Extract the [x, y] coordinate from the center of the cell holding the provided text.  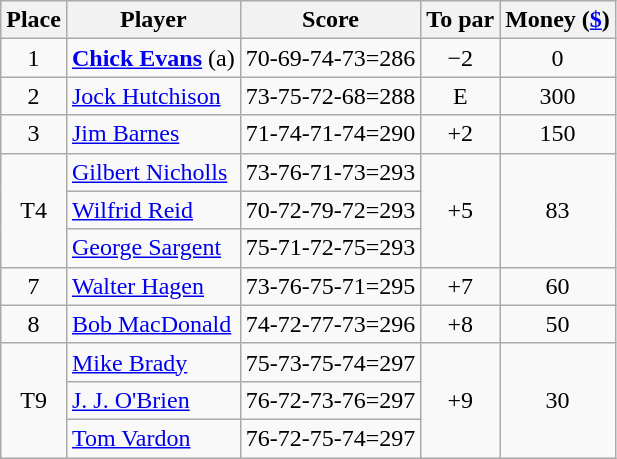
76-72-75-74=297 [330, 438]
George Sargent [153, 248]
2 [34, 96]
74-72-77-73=296 [330, 324]
+7 [460, 286]
T4 [34, 210]
0 [558, 58]
73-76-75-71=295 [330, 286]
+5 [460, 210]
Chick Evans (a) [153, 58]
300 [558, 96]
Gilbert Nicholls [153, 172]
70-72-79-72=293 [330, 210]
T9 [34, 400]
Bob MacDonald [153, 324]
8 [34, 324]
73-76-71-73=293 [330, 172]
30 [558, 400]
Player [153, 20]
50 [558, 324]
83 [558, 210]
75-73-75-74=297 [330, 362]
E [460, 96]
+8 [460, 324]
76-72-73-76=297 [330, 400]
Wilfrid Reid [153, 210]
73-75-72-68=288 [330, 96]
Money ($) [558, 20]
To par [460, 20]
+9 [460, 400]
60 [558, 286]
−2 [460, 58]
75-71-72-75=293 [330, 248]
Jim Barnes [153, 134]
Place [34, 20]
Mike Brady [153, 362]
J. J. O'Brien [153, 400]
Score [330, 20]
70-69-74-73=286 [330, 58]
Jock Hutchison [153, 96]
Tom Vardon [153, 438]
150 [558, 134]
1 [34, 58]
71-74-71-74=290 [330, 134]
Walter Hagen [153, 286]
7 [34, 286]
3 [34, 134]
+2 [460, 134]
